Return the (x, y) coordinate for the center point of the cell that contains the specified text.  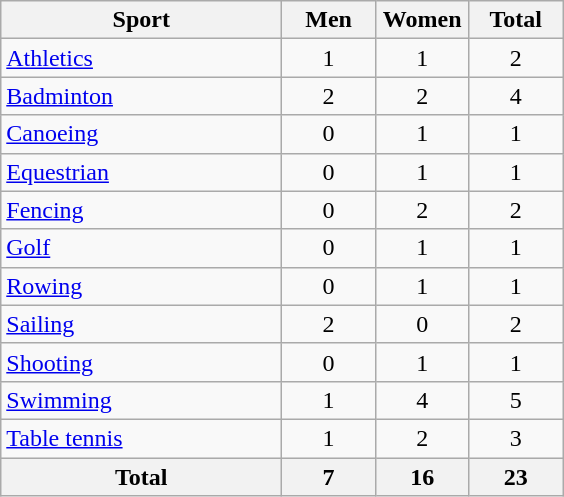
Golf (142, 248)
23 (516, 477)
Shooting (142, 362)
Athletics (142, 58)
Badminton (142, 96)
Swimming (142, 400)
7 (329, 477)
Women (422, 20)
5 (516, 400)
Rowing (142, 286)
Sailing (142, 324)
Sport (142, 20)
Equestrian (142, 172)
Table tennis (142, 438)
Fencing (142, 210)
Canoeing (142, 134)
Men (329, 20)
3 (516, 438)
16 (422, 477)
